Pinpoint the cell where the given text exists, returning its [x, y] midpoint coordinate. 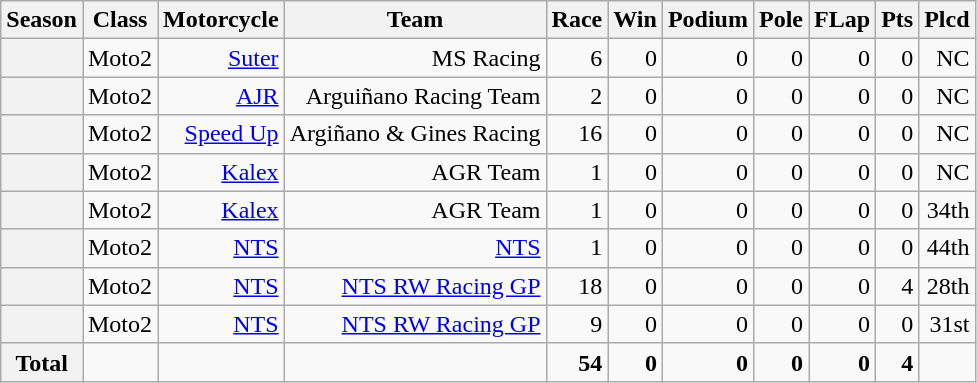
Total [42, 362]
31st [947, 324]
Pts [898, 20]
Argiñano & Gines Racing [415, 134]
Podium [708, 20]
Arguiñano Racing Team [415, 96]
Speed Up [222, 134]
Pole [780, 20]
Suter [222, 58]
MS Racing [415, 58]
Win [636, 20]
FLap [842, 20]
Plcd [947, 20]
Race [577, 20]
34th [947, 210]
Class [120, 20]
54 [577, 362]
Team [415, 20]
6 [577, 58]
9 [577, 324]
AJR [222, 96]
Season [42, 20]
18 [577, 286]
2 [577, 96]
44th [947, 248]
Motorcycle [222, 20]
28th [947, 286]
16 [577, 134]
